Capture the cell that displays the provided text and extract its (x, y) central coordinate. 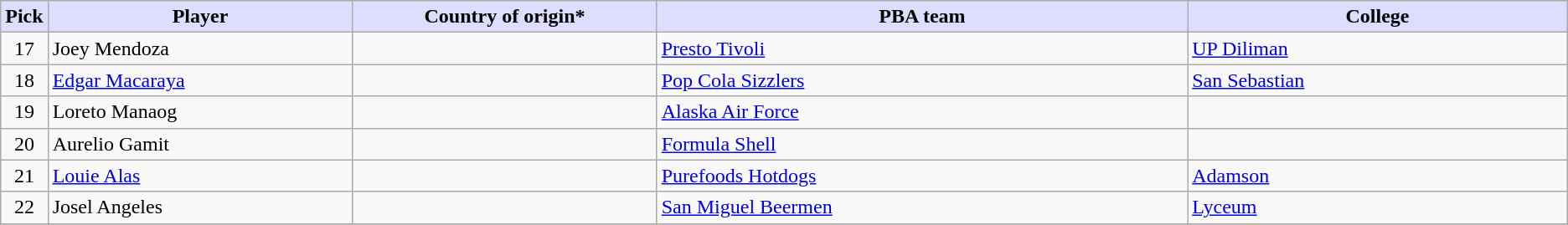
UP Diliman (1378, 49)
San Sebastian (1378, 80)
Joey Mendoza (200, 49)
Louie Alas (200, 176)
Player (200, 17)
Pop Cola Sizzlers (921, 80)
Purefoods Hotdogs (921, 176)
Formula Shell (921, 144)
20 (24, 144)
17 (24, 49)
18 (24, 80)
Adamson (1378, 176)
19 (24, 112)
San Miguel Beermen (921, 207)
21 (24, 176)
Country of origin* (504, 17)
College (1378, 17)
Aurelio Gamit (200, 144)
Pick (24, 17)
Presto Tivoli (921, 49)
Loreto Manaog (200, 112)
PBA team (921, 17)
Edgar Macaraya (200, 80)
Alaska Air Force (921, 112)
22 (24, 207)
Josel Angeles (200, 207)
Lyceum (1378, 207)
